Pinpoint the cell where the given text exists, returning its (X, Y) midpoint coordinate. 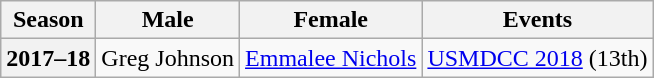
Season (48, 20)
Emmalee Nichols (331, 58)
Events (538, 20)
Female (331, 20)
USMDCC 2018 (13th) (538, 58)
2017–18 (48, 58)
Male (168, 20)
Greg Johnson (168, 58)
